Extract the [X, Y] coordinate from the center of the cell holding the provided text.  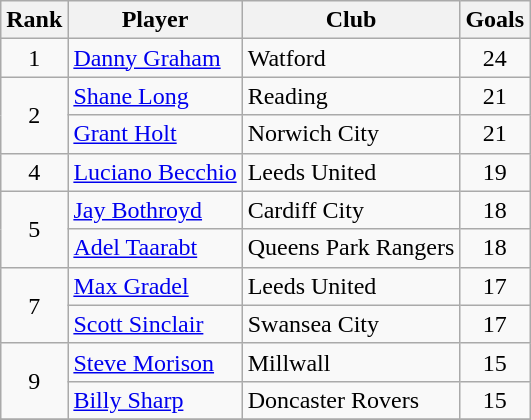
5 [34, 229]
Shane Long [155, 96]
Luciano Becchio [155, 172]
Steve Morison [155, 362]
Queens Park Rangers [351, 248]
Club [351, 20]
Billy Sharp [155, 400]
7 [34, 305]
1 [34, 58]
Norwich City [351, 134]
Scott Sinclair [155, 324]
Cardiff City [351, 210]
4 [34, 172]
Max Gradel [155, 286]
Swansea City [351, 324]
Grant Holt [155, 134]
Rank [34, 20]
Millwall [351, 362]
Player [155, 20]
9 [34, 381]
Reading [351, 96]
Adel Taarabt [155, 248]
Jay Bothroyd [155, 210]
Danny Graham [155, 58]
Doncaster Rovers [351, 400]
19 [495, 172]
24 [495, 58]
Goals [495, 20]
2 [34, 115]
Watford [351, 58]
